Scan for the cell matching the given text and deliver its (X, Y) coordinate at center. 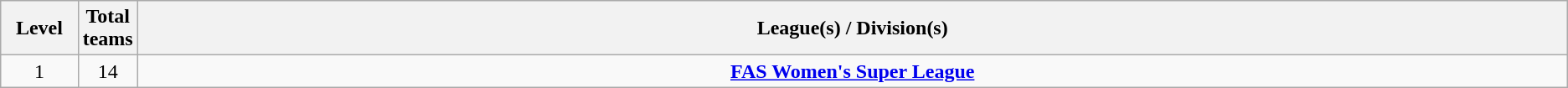
Level (39, 28)
FAS Women's Super League (853, 71)
1 (39, 71)
League(s) / Division(s) (853, 28)
Total teams (107, 28)
14 (107, 71)
